Extract the (X, Y) coordinate from the center of the cell holding the provided text.  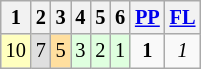
6 (120, 17)
FL (183, 17)
10 (16, 51)
7 (41, 51)
PP (148, 17)
4 (80, 17)
